Determine the [x, y] coordinate at the center of the cell enclosing the given text.  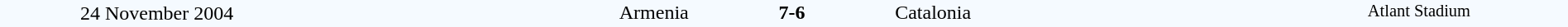
7-6 [791, 12]
Atlant Stadium [1419, 13]
Catalonia [1082, 12]
Armenia [501, 12]
24 November 2004 [157, 13]
